Search for the cell housing the specified text and yield its (X, Y) center coordinate. 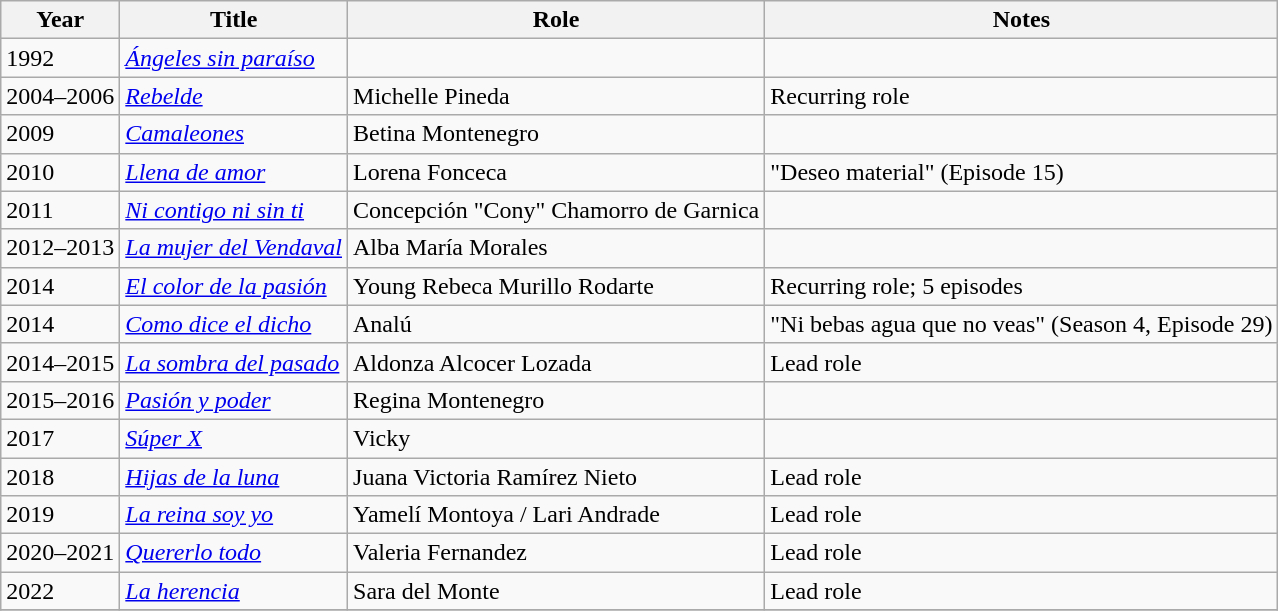
La reina soy yo (234, 515)
Rebelde (234, 96)
Súper X (234, 438)
Role (556, 20)
La mujer del Vendaval (234, 248)
Ángeles sin paraíso (234, 58)
2020–2021 (60, 553)
Aldonza Alcocer Lozada (556, 362)
Valeria Fernandez (556, 553)
Llena de amor (234, 172)
2004–2006 (60, 96)
Title (234, 20)
Concepción "Cony" Chamorro de Garnica (556, 210)
Pasión y poder (234, 400)
El color de la pasión (234, 286)
Hijas de la luna (234, 477)
Sara del Monte (556, 591)
2011 (60, 210)
2015–2016 (60, 400)
Betina Montenegro (556, 134)
Analú (556, 324)
2017 (60, 438)
Recurring role (1022, 96)
Lorena Fonceca (556, 172)
2012–2013 (60, 248)
Regina Montenegro (556, 400)
La sombra del pasado (234, 362)
2010 (60, 172)
Juana Victoria Ramírez Nieto (556, 477)
2022 (60, 591)
Michelle Pineda (556, 96)
Yamelí Montoya / Lari Andrade (556, 515)
Como dice el dicho (234, 324)
Alba María Morales (556, 248)
"Ni bebas agua que no veas" (Season 4, Episode 29) (1022, 324)
"Deseo material" (Episode 15) (1022, 172)
Vicky (556, 438)
Ni contigo ni sin ti (234, 210)
2014–2015 (60, 362)
2009 (60, 134)
Recurring role; 5 episodes (1022, 286)
La herencia (234, 591)
Notes (1022, 20)
2018 (60, 477)
Camaleones (234, 134)
2019 (60, 515)
Quererlo todo (234, 553)
Young Rebeca Murillo Rodarte (556, 286)
Year (60, 20)
1992 (60, 58)
